For the text-containing cell, return its midpoint in (x, y) coordinate format. 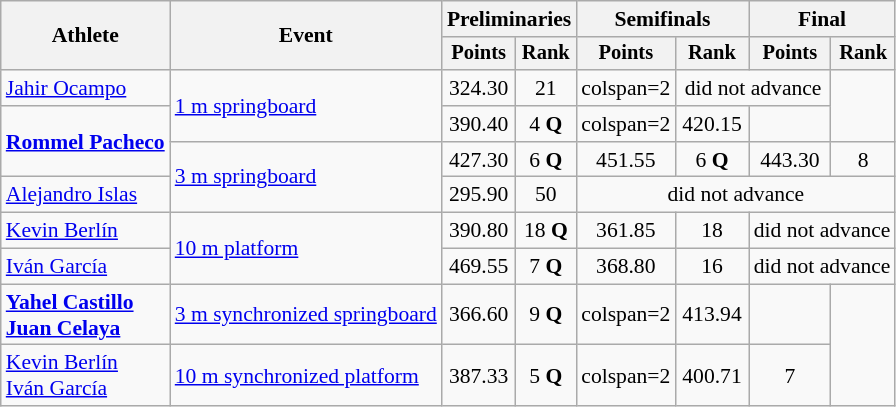
Semifinals (662, 19)
443.30 (790, 160)
Event (306, 36)
387.33 (479, 376)
427.30 (479, 160)
Kevin Berlín (86, 231)
420.15 (712, 124)
3 m springboard (306, 178)
10 m platform (306, 248)
390.80 (479, 231)
Preliminaries (509, 19)
4 Q (546, 124)
Kevin BerlínIván García (86, 376)
1 m springboard (306, 106)
Rommel Pacheco (86, 142)
366.60 (479, 314)
451.55 (626, 160)
7 Q (546, 267)
18 (712, 231)
Iván García (86, 267)
21 (546, 88)
Final (822, 19)
7 (790, 376)
400.71 (712, 376)
368.80 (626, 267)
Alejandro Islas (86, 195)
16 (712, 267)
Yahel CastilloJuan Celaya (86, 314)
50 (546, 195)
469.55 (479, 267)
324.30 (479, 88)
Jahir Ocampo (86, 88)
413.94 (712, 314)
390.40 (479, 124)
8 (864, 160)
295.90 (479, 195)
361.85 (626, 231)
10 m synchronized platform (306, 376)
Athlete (86, 36)
9 Q (546, 314)
18 Q (546, 231)
3 m synchronized springboard (306, 314)
5 Q (546, 376)
